Return the (X, Y) coordinate for the center point of the cell that contains the specified text.  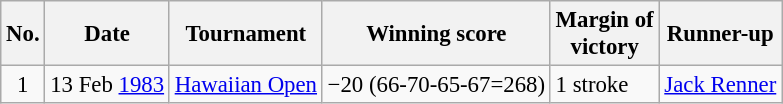
Jack Renner (720, 85)
−20 (66-70-65-67=268) (436, 85)
Margin ofvictory (604, 34)
1 stroke (604, 85)
1 (23, 85)
Runner-up (720, 34)
Hawaiian Open (246, 85)
13 Feb 1983 (107, 85)
Date (107, 34)
No. (23, 34)
Winning score (436, 34)
Tournament (246, 34)
